Find where the given text appears and provide that cell's center as [X, Y] coordinate. 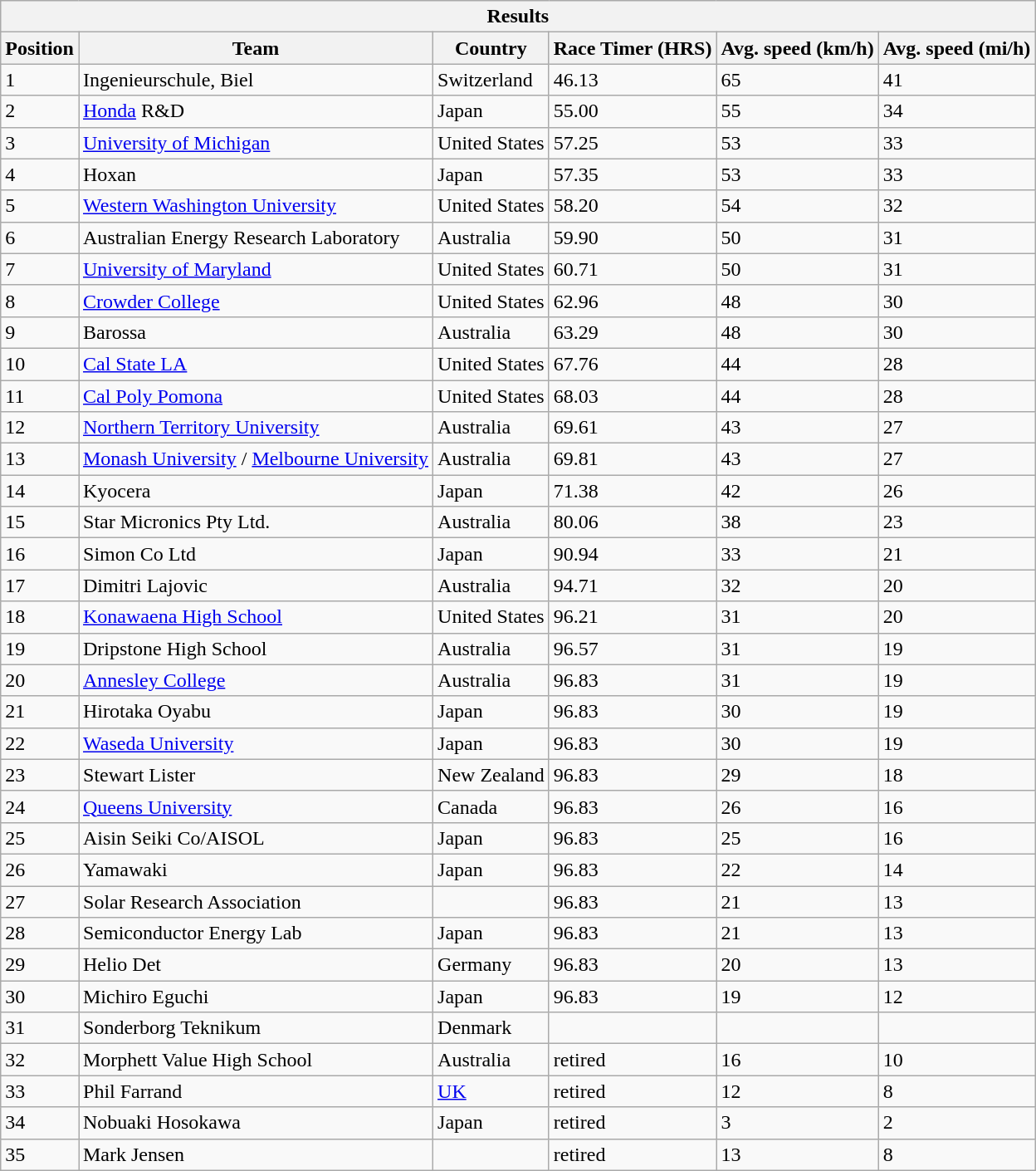
Denmark [491, 1028]
UK [491, 1091]
Cal Poly Pomona [256, 396]
69.61 [633, 428]
Avg. speed (mi/h) [956, 48]
6 [40, 238]
Semiconductor Energy Lab [256, 933]
Honda R&D [256, 111]
Phil Farrand [256, 1091]
42 [797, 491]
Dimitri Lajovic [256, 585]
Nobuaki Hosokawa [256, 1123]
Kyocera [256, 491]
Yamawaki [256, 870]
Helio Det [256, 965]
38 [797, 522]
4 [40, 174]
46.13 [633, 80]
17 [40, 585]
Western Washington University [256, 206]
Country [491, 48]
Position [40, 48]
65 [797, 80]
11 [40, 396]
Aisin Seiki Co/AISOL [256, 838]
Monash University / Melbourne University [256, 459]
Race Timer (HRS) [633, 48]
9 [40, 332]
Crowder College [256, 301]
69.81 [633, 459]
94.71 [633, 585]
Sonderborg Teknikum [256, 1028]
Solar Research Association [256, 901]
57.25 [633, 143]
Simon Co Ltd [256, 554]
58.20 [633, 206]
24 [40, 806]
Stewart Lister [256, 775]
University of Maryland [256, 269]
55 [797, 111]
University of Michigan [256, 143]
Northern Territory University [256, 428]
54 [797, 206]
Barossa [256, 332]
Annesley College [256, 680]
41 [956, 80]
Results [518, 17]
68.03 [633, 396]
96.57 [633, 649]
Australian Energy Research Laboratory [256, 238]
15 [40, 522]
Hoxan [256, 174]
Team [256, 48]
Germany [491, 965]
59.90 [633, 238]
96.21 [633, 617]
Michiro Eguchi [256, 997]
80.06 [633, 522]
Konawaena High School [256, 617]
57.35 [633, 174]
Star Micronics Pty Ltd. [256, 522]
5 [40, 206]
Canada [491, 806]
55.00 [633, 111]
Waseda University [256, 743]
Ingenieurschule, Biel [256, 80]
71.38 [633, 491]
New Zealand [491, 775]
62.96 [633, 301]
Switzerland [491, 80]
63.29 [633, 332]
7 [40, 269]
Cal State LA [256, 364]
1 [40, 80]
90.94 [633, 554]
Avg. speed (km/h) [797, 48]
Mark Jensen [256, 1154]
Morphett Value High School [256, 1060]
Hirotaka Oyabu [256, 712]
Queens University [256, 806]
67.76 [633, 364]
35 [40, 1154]
Dripstone High School [256, 649]
60.71 [633, 269]
